Return [X, Y] of the center of cell containing provided text 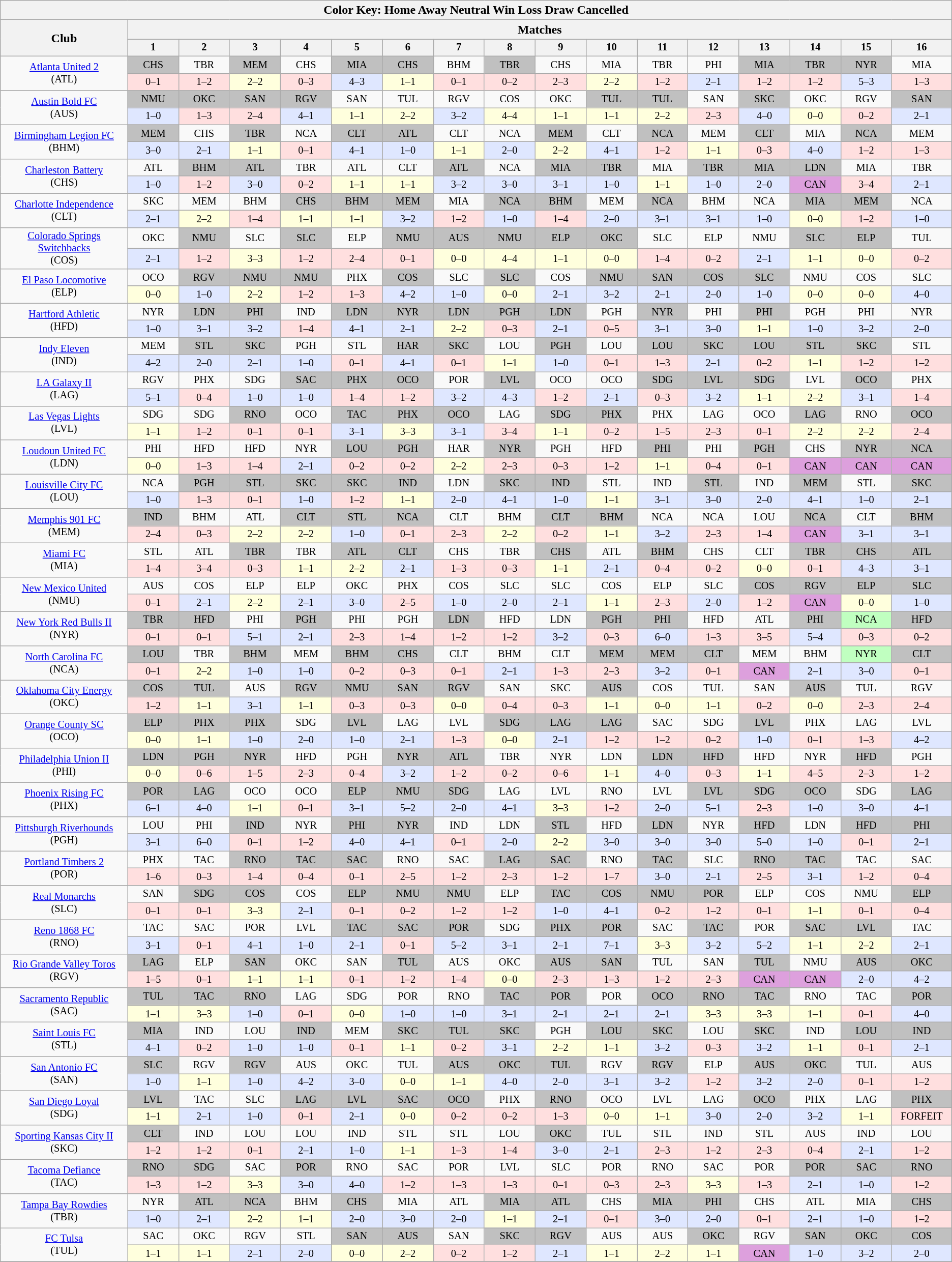
5–0 [764, 842]
15 [866, 48]
Rio Grande Valley Toros(RGV) [64, 971]
Phoenix Rising FC(PHX) [64, 800]
Real Monarchs(SLC) [64, 902]
12 [713, 48]
1–6 [153, 877]
9 [560, 48]
Matches [540, 30]
1–7 [611, 877]
Miami FC(MIA) [64, 560]
6 [408, 48]
Austin Bold FC(AUS) [64, 108]
0–5 [611, 329]
Memphis 901 FC(MEM) [64, 526]
North Carolina FC(NCA) [64, 662]
Orange County SC(OCO) [64, 731]
Sporting Kansas City II(SKC) [64, 1142]
Color Key: Home Away Neutral Win Loss Draw Cancelled [476, 10]
Las Vegas Lights(LVL) [64, 423]
Charleston Battery(CHS) [64, 176]
Sacramento Republic(SAC) [64, 1005]
1 [153, 48]
Charlotte Independence(CLT) [64, 211]
8 [510, 48]
San Antonio FC(SAN) [64, 1073]
7–1 [611, 945]
5 [357, 48]
Club [64, 38]
Birmingham Legion FC(BHM) [64, 141]
Hartford Athletic(HFD) [64, 320]
FORFEIT [921, 1117]
5–3 [866, 82]
FC Tulsa(TUL) [64, 1245]
Indy Eleven(IND) [64, 354]
Pittsburgh Riverhounds(PGH) [64, 834]
LA Galaxy II(LAG) [64, 389]
Oklahoma City Energy(OKC) [64, 697]
5–4 [815, 637]
Philadelphia Union II(PHI) [64, 765]
4 [306, 48]
Loudoun United FC(LDN) [64, 457]
Atlanta United 2(ATL) [64, 73]
2 [204, 48]
Tacoma Defiance(TAC) [64, 1176]
11 [663, 48]
3 [255, 48]
San Diego Loyal(SDG) [64, 1108]
14 [815, 48]
New Mexico United(NMU) [64, 594]
4–5 [815, 774]
Tampa Bay Rowdies(TBR) [64, 1211]
El Paso Locomotive(ELP) [64, 286]
3–5 [764, 637]
6–1 [153, 808]
New York Red Bulls II(NYR) [64, 629]
Reno 1868 FC(RNO) [64, 937]
13 [764, 48]
Louisville City FC(LOU) [64, 491]
7 [459, 48]
Saint Louis FC(STL) [64, 1040]
Colorado Springs Switchbacks(COS) [64, 248]
16 [921, 48]
Portland Timbers 2(POR) [64, 868]
10 [611, 48]
